Extract the [X, Y] coordinate from the center of the cell holding the provided text.  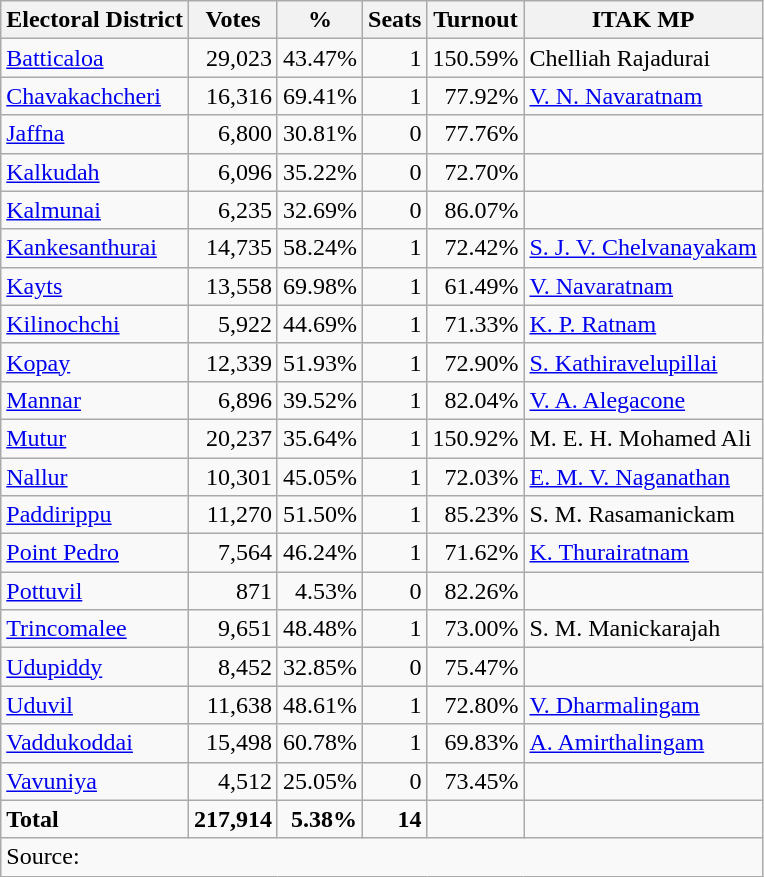
6,235 [232, 210]
Turnout [476, 20]
V. Navaratnam [643, 286]
29,023 [232, 58]
13,558 [232, 286]
E. M. V. Naganathan [643, 477]
82.26% [476, 591]
Seats [395, 20]
150.59% [476, 58]
Kankesanthurai [95, 248]
25.05% [320, 781]
S. M. Manickarajah [643, 629]
72.70% [476, 172]
61.49% [476, 286]
S. J. V. Chelvanayakam [643, 248]
10,301 [232, 477]
Uduvil [95, 705]
Kalkudah [95, 172]
48.61% [320, 705]
871 [232, 591]
43.47% [320, 58]
14 [395, 819]
77.76% [476, 134]
72.42% [476, 248]
4.53% [320, 591]
12,339 [232, 362]
S. M. Rasamanickam [643, 515]
16,316 [232, 96]
48.48% [320, 629]
Batticaloa [95, 58]
5,922 [232, 324]
Nallur [95, 477]
72.03% [476, 477]
Pottuvil [95, 591]
Vavuniya [95, 781]
7,564 [232, 553]
11,638 [232, 705]
ITAK MP [643, 20]
45.05% [320, 477]
Point Pedro [95, 553]
6,800 [232, 134]
44.69% [320, 324]
39.52% [320, 400]
14,735 [232, 248]
Chavakachcheri [95, 96]
Electoral District [95, 20]
20,237 [232, 438]
69.41% [320, 96]
Total [95, 819]
77.92% [476, 96]
5.38% [320, 819]
% [320, 20]
11,270 [232, 515]
V. A. Alegacone [643, 400]
Vaddukoddai [95, 743]
217,914 [232, 819]
Trincomalee [95, 629]
4,512 [232, 781]
82.04% [476, 400]
V. N. Navaratnam [643, 96]
58.24% [320, 248]
Votes [232, 20]
32.85% [320, 667]
K. Thurairatnam [643, 553]
32.69% [320, 210]
Kalmunai [95, 210]
Udupiddy [95, 667]
6,096 [232, 172]
35.22% [320, 172]
72.80% [476, 705]
71.33% [476, 324]
Kopay [95, 362]
8,452 [232, 667]
Mutur [95, 438]
S. Kathiravelupillai [643, 362]
72.90% [476, 362]
60.78% [320, 743]
150.92% [476, 438]
35.64% [320, 438]
Kayts [95, 286]
30.81% [320, 134]
Source: [382, 857]
Chelliah Rajadurai [643, 58]
9,651 [232, 629]
73.45% [476, 781]
K. P. Ratnam [643, 324]
69.98% [320, 286]
6,896 [232, 400]
Kilinochchi [95, 324]
69.83% [476, 743]
51.93% [320, 362]
Mannar [95, 400]
M. E. H. Mohamed Ali [643, 438]
85.23% [476, 515]
Jaffna [95, 134]
A. Amirthalingam [643, 743]
73.00% [476, 629]
Paddirippu [95, 515]
46.24% [320, 553]
75.47% [476, 667]
V. Dharmalingam [643, 705]
51.50% [320, 515]
71.62% [476, 553]
15,498 [232, 743]
86.07% [476, 210]
